Return (x, y) of the center of cell containing provided text 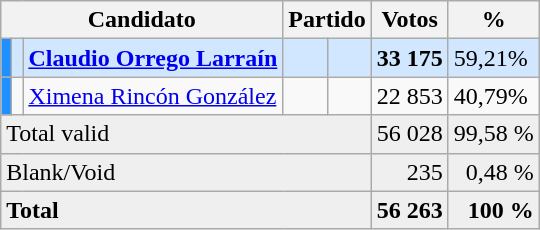
Total (186, 210)
56 263 (410, 210)
100 % (494, 210)
235 (410, 172)
0,48 % (494, 172)
99,58 % (494, 134)
Partido (327, 20)
40,79% (494, 96)
Claudio Orrego Larraín (153, 58)
56 028 (410, 134)
59,21% (494, 58)
33 175 (410, 58)
Total valid (186, 134)
22 853 (410, 96)
Candidato (142, 20)
Votos (410, 20)
% (494, 20)
Ximena Rincón González (153, 96)
Blank/Void (186, 172)
